From the cell containing the given text, extract its center point as (x, y) coordinate. 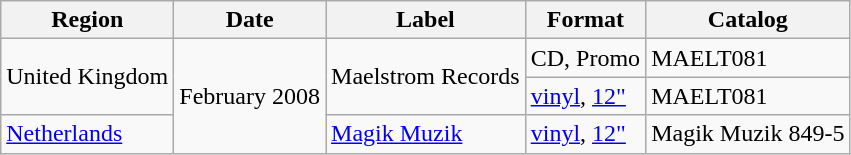
Date (250, 20)
Format (585, 20)
Maelstrom Records (426, 77)
Magik Muzik 849-5 (748, 134)
CD, Promo (585, 58)
Region (88, 20)
United Kingdom (88, 77)
February 2008 (250, 96)
Label (426, 20)
Magik Muzik (426, 134)
Catalog (748, 20)
Netherlands (88, 134)
